Determine the (X, Y) coordinate at the center of the cell enclosing the given text.  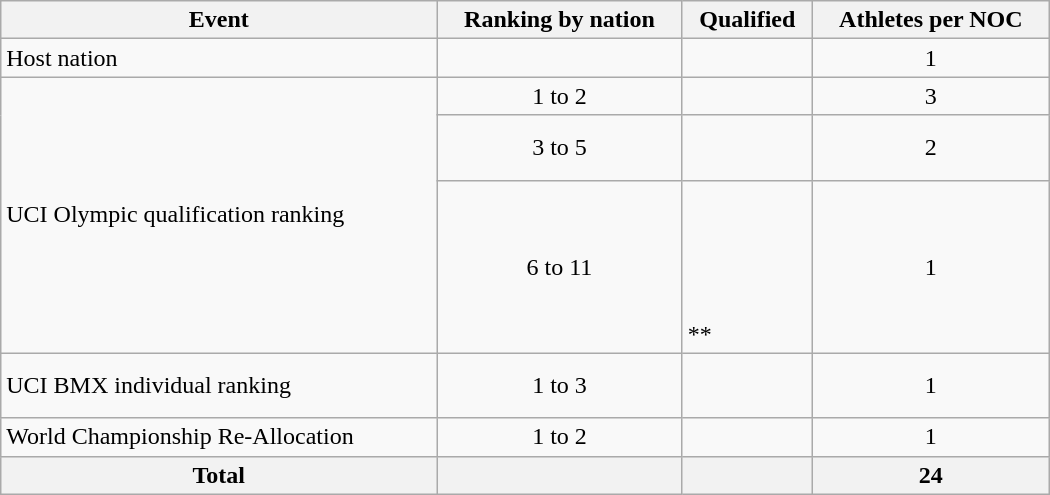
World Championship Re-Allocation (219, 437)
UCI Olympic qualification ranking (219, 215)
24 (930, 475)
** (747, 266)
Ranking by nation (560, 20)
3 to 5 (560, 148)
Event (219, 20)
Total (219, 475)
6 to 11 (560, 266)
1 to 3 (560, 386)
2 (930, 148)
Host nation (219, 58)
UCI BMX individual ranking (219, 386)
3 (930, 96)
Qualified (747, 20)
Athletes per NOC (930, 20)
